Return the [x, y] coordinate for the center point of the cell that contains the specified text.  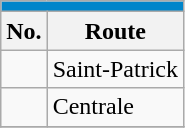
Route [115, 31]
Saint-Patrick [115, 69]
Centrale [115, 107]
No. [24, 31]
